Pinpoint the cell where the given text exists, returning its [x, y] midpoint coordinate. 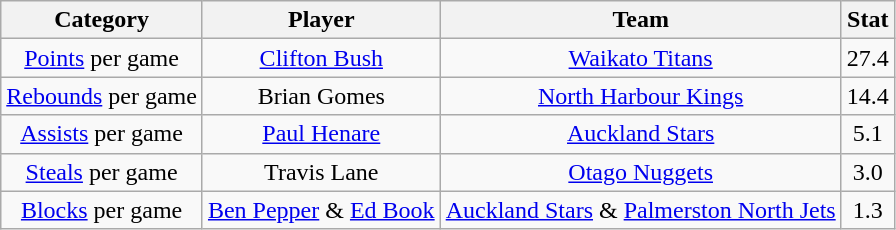
Paul Henare [321, 134]
14.4 [868, 96]
Ben Pepper & Ed Book [321, 210]
Clifton Bush [321, 58]
Otago Nuggets [640, 172]
Auckland Stars & Palmerston North Jets [640, 210]
27.4 [868, 58]
1.3 [868, 210]
Category [102, 20]
Stat [868, 20]
Steals per game [102, 172]
Brian Gomes [321, 96]
3.0 [868, 172]
Assists per game [102, 134]
Rebounds per game [102, 96]
Travis Lane [321, 172]
Points per game [102, 58]
Team [640, 20]
Player [321, 20]
5.1 [868, 134]
Waikato Titans [640, 58]
North Harbour Kings [640, 96]
Auckland Stars [640, 134]
Blocks per game [102, 210]
